Identify which cell holds the provided text, then report its (x, y) central coordinate. 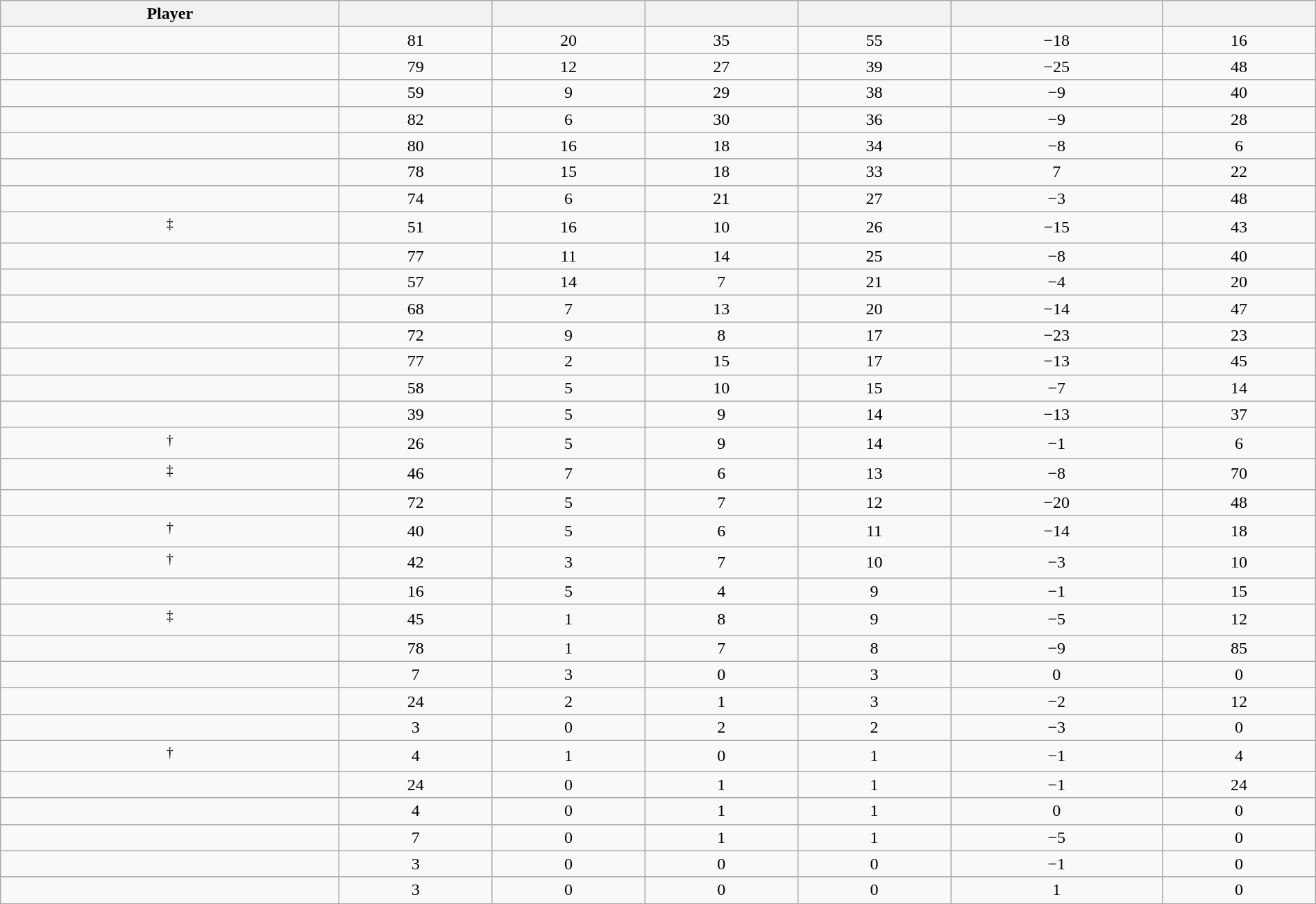
−20 (1056, 502)
25 (874, 256)
57 (416, 282)
−18 (1056, 40)
46 (416, 475)
−25 (1056, 67)
47 (1239, 309)
85 (1239, 648)
37 (1239, 414)
43 (1239, 228)
42 (416, 562)
82 (416, 119)
59 (416, 93)
−15 (1056, 228)
34 (874, 146)
80 (416, 146)
30 (721, 119)
36 (874, 119)
81 (416, 40)
68 (416, 309)
29 (721, 93)
38 (874, 93)
28 (1239, 119)
58 (416, 388)
−4 (1056, 282)
22 (1239, 172)
−7 (1056, 388)
79 (416, 67)
74 (416, 198)
70 (1239, 475)
33 (874, 172)
−23 (1056, 335)
Player (170, 14)
35 (721, 40)
−2 (1056, 701)
51 (416, 228)
23 (1239, 335)
55 (874, 40)
